Capture the cell that displays the provided text and extract its (x, y) central coordinate. 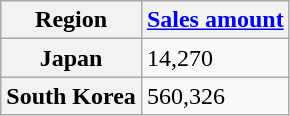
Japan (72, 58)
14,270 (215, 58)
Region (72, 20)
South Korea (72, 96)
560,326 (215, 96)
Sales amount (215, 20)
